Locate the cell with the specified text and output its [x, y] center coordinate. 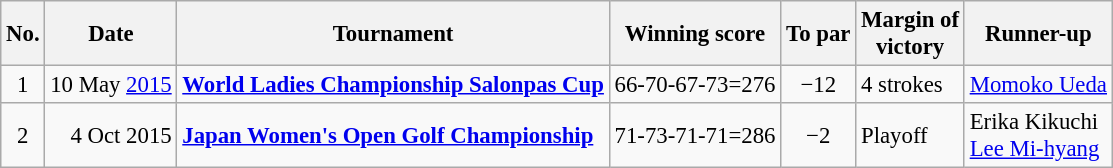
Winning score [695, 34]
10 May 2015 [111, 85]
−12 [818, 85]
Runner-up [1038, 34]
Date [111, 34]
World Ladies Championship Salonpas Cup [393, 85]
Erika Kikuchi Lee Mi-hyang [1038, 136]
Playoff [910, 136]
66-70-67-73=276 [695, 85]
2 [23, 136]
71-73-71-71=286 [695, 136]
To par [818, 34]
Margin ofvictory [910, 34]
4 Oct 2015 [111, 136]
Japan Women's Open Golf Championship [393, 136]
No. [23, 34]
Tournament [393, 34]
1 [23, 85]
Momoko Ueda [1038, 85]
4 strokes [910, 85]
−2 [818, 136]
